From the cell containing the given text, extract its center point as (X, Y) coordinate. 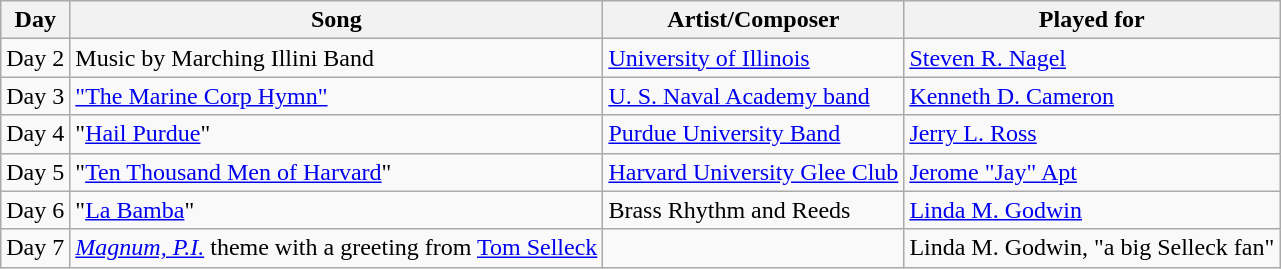
Harvard University Glee Club (754, 172)
Day 3 (36, 96)
"La Bamba" (336, 210)
Linda M. Godwin (1092, 210)
University of Illinois (754, 58)
Day 2 (36, 58)
Brass Rhythm and Reeds (754, 210)
Day 7 (36, 248)
Day (36, 20)
"Ten Thousand Men of Harvard" (336, 172)
Day 5 (36, 172)
Kenneth D. Cameron (1092, 96)
U. S. Naval Academy band (754, 96)
Magnum, P.I. theme with a greeting from Tom Selleck (336, 248)
"The Marine Corp Hymn" (336, 96)
Day 4 (36, 134)
Played for (1092, 20)
Day 6 (36, 210)
Purdue University Band (754, 134)
Song (336, 20)
"Hail Purdue" (336, 134)
Linda M. Godwin, "a big Selleck fan" (1092, 248)
Steven R. Nagel (1092, 58)
Jerome "Jay" Apt (1092, 172)
Music by Marching Illini Band (336, 58)
Jerry L. Ross (1092, 134)
Artist/Composer (754, 20)
